Return the (x, y) coordinate for the center point of the cell that contains the specified text.  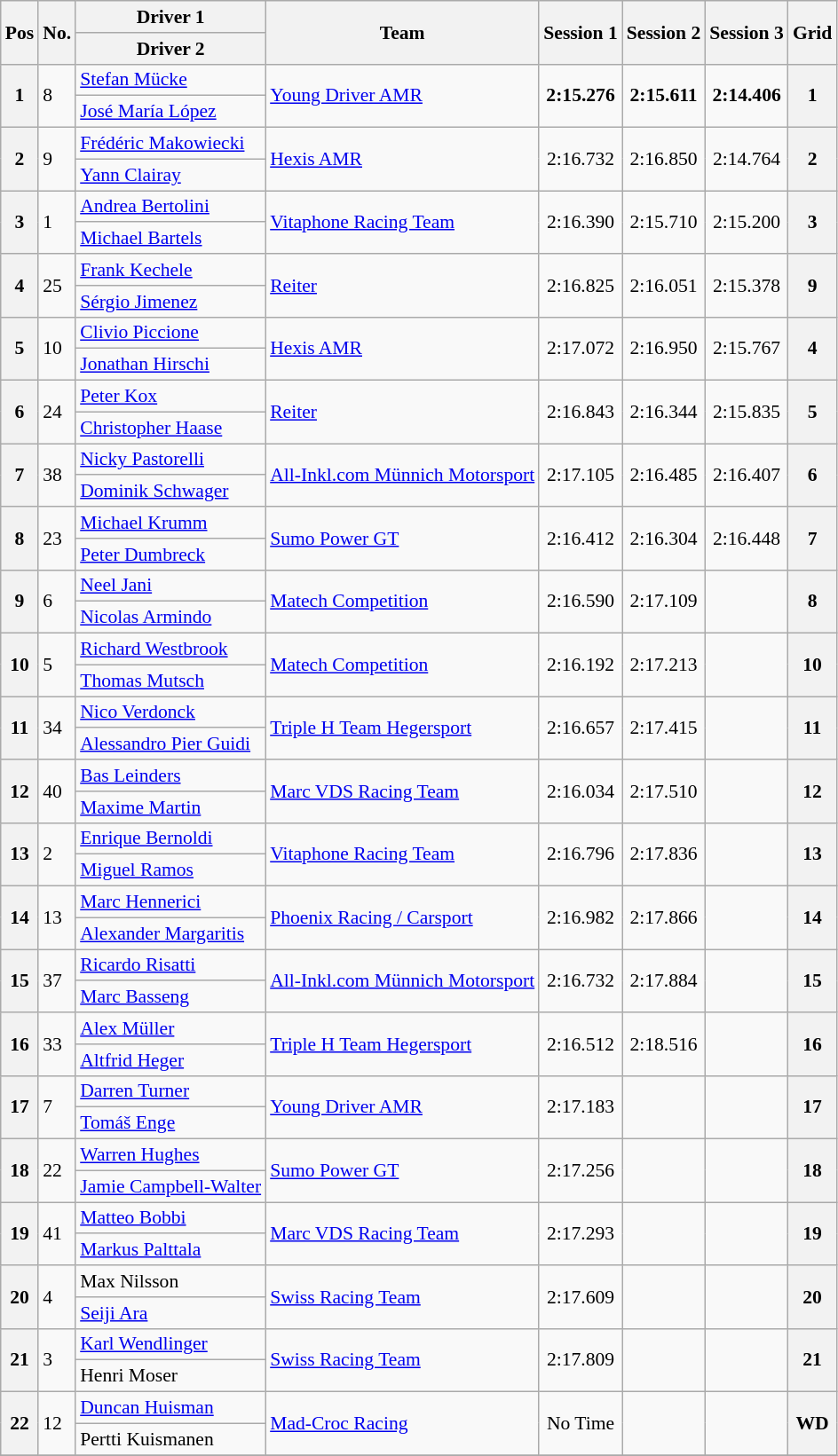
2:17.836 (664, 854)
Session 3 (747, 32)
2:17.609 (581, 1297)
2:17.510 (664, 791)
Mad-Croc Racing (402, 1423)
2:15.276 (581, 96)
Nico Verdonck (170, 712)
Pos (20, 32)
Bas Leinders (170, 775)
2:18.516 (664, 1043)
Phoenix Racing / Carsport (402, 917)
2:17.256 (581, 1171)
41 (57, 1233)
25 (57, 286)
Karl Wendlinger (170, 1344)
2:17.072 (581, 348)
Pertti Kuismanen (170, 1439)
2:17.866 (664, 917)
2:16.448 (747, 538)
2:15.710 (664, 222)
2:17.109 (664, 602)
Altfrid Heger (170, 1060)
Sérgio Jimenez (170, 302)
2:16.843 (581, 412)
40 (57, 791)
2:14.406 (747, 96)
Darren Turner (170, 1091)
Neel Jani (170, 586)
Peter Kox (170, 397)
Marc Hennerici (170, 902)
24 (57, 412)
Frank Kechele (170, 270)
2:14.764 (747, 160)
2:16.657 (581, 728)
WD (813, 1423)
Thomas Mutsch (170, 681)
Driver 1 (170, 17)
2:15.200 (747, 222)
2:17.105 (581, 476)
2:17.183 (581, 1107)
Duncan Huisman (170, 1408)
Session 1 (581, 32)
2:16.796 (581, 854)
2:17.415 (664, 728)
Ricardo Risatti (170, 965)
2:17.293 (581, 1233)
2:16.034 (581, 791)
Alexander Margaritis (170, 933)
2:16.304 (664, 538)
Team (402, 32)
Frédéric Makowiecki (170, 144)
Dominik Schwager (170, 492)
37 (57, 981)
Clivio Piccione (170, 333)
Session 2 (664, 32)
Maxime Martin (170, 807)
Christopher Haase (170, 428)
33 (57, 1043)
Seiji Ara (170, 1313)
2:16.950 (664, 348)
2:16.390 (581, 222)
Marc Basseng (170, 997)
Driver 2 (170, 49)
2:16.982 (581, 917)
Alessandro Pier Guidi (170, 744)
Peter Dumbreck (170, 555)
2:16.051 (664, 286)
No. (57, 32)
2:16.850 (664, 160)
2:15.378 (747, 286)
Warren Hughes (170, 1155)
2:16.590 (581, 602)
Max Nilsson (170, 1281)
Grid (813, 32)
2:17.884 (664, 981)
José María López (170, 112)
23 (57, 538)
Tomáš Enge (170, 1123)
Enrique Bernoldi (170, 838)
38 (57, 476)
Jamie Campbell-Walter (170, 1186)
2:15.835 (747, 412)
2:16.512 (581, 1043)
2:16.485 (664, 476)
Matteo Bobbi (170, 1218)
Richard Westbrook (170, 649)
Yann Clairay (170, 175)
2:16.192 (581, 665)
Jonathan Hirschi (170, 365)
Miguel Ramos (170, 870)
2:17.809 (581, 1359)
Michael Bartels (170, 239)
Markus Palttala (170, 1250)
Henri Moser (170, 1376)
2:15.611 (664, 96)
Andrea Bertolini (170, 207)
2:17.213 (664, 665)
Michael Krumm (170, 523)
Nicky Pastorelli (170, 460)
2:16.825 (581, 286)
2:16.412 (581, 538)
34 (57, 728)
2:16.407 (747, 476)
No Time (581, 1423)
Stefan Mücke (170, 80)
Nicolas Armindo (170, 618)
2:16.344 (664, 412)
Alex Müller (170, 1028)
2:15.767 (747, 348)
